From the cell containing the given text, extract its center point as (x, y) coordinate. 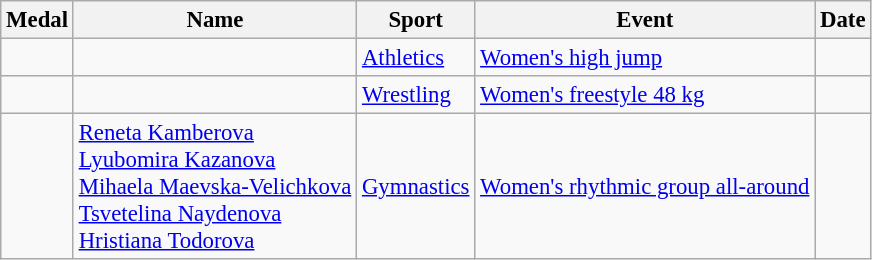
Women's rhythmic group all-around (645, 187)
Medal (38, 20)
Sport (416, 20)
Name (214, 20)
Event (645, 20)
Gymnastics (416, 187)
Date (843, 20)
Athletics (416, 58)
Reneta KamberovaLyubomira KazanovaMihaela Maevska-VelichkovaTsvetelina NaydenovaHristiana Todorova (214, 187)
Women's high jump (645, 58)
Wrestling (416, 95)
Women's freestyle 48 kg (645, 95)
